From the cell containing the given text, extract its center point as [x, y] coordinate. 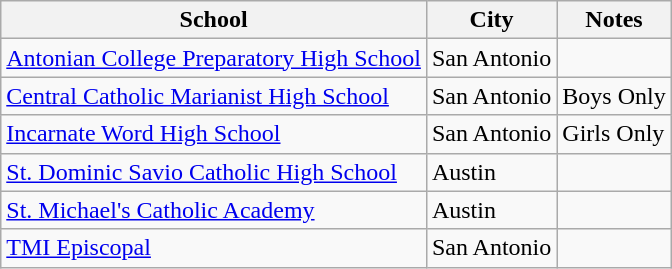
St. Michael's Catholic Academy [214, 210]
Notes [614, 20]
Central Catholic Marianist High School [214, 96]
Incarnate Word High School [214, 134]
Girls Only [614, 134]
TMI Episcopal [214, 248]
City [491, 20]
St. Dominic Savio Catholic High School [214, 172]
School [214, 20]
Antonian College Preparatory High School [214, 58]
Boys Only [614, 96]
